Determine the [x, y] coordinate at the center of the cell enclosing the given text.  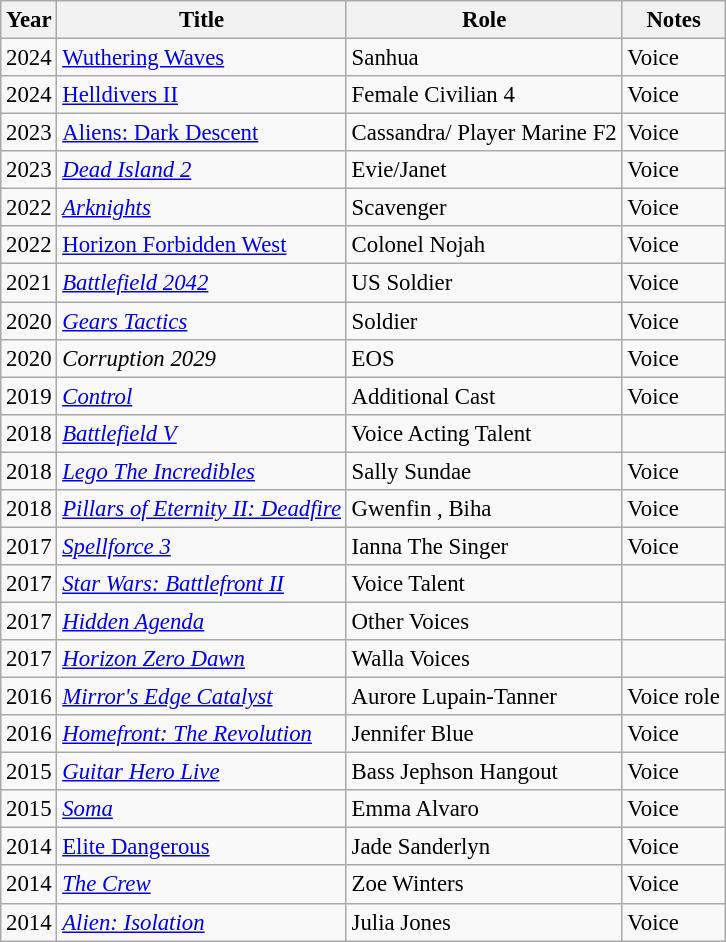
2021 [29, 283]
EOS [484, 358]
Battlefield 2042 [202, 283]
Corruption 2029 [202, 358]
Lego The Incredibles [202, 471]
Emma Alvaro [484, 809]
2019 [29, 396]
Colonel Nojah [484, 245]
Walla Voices [484, 659]
The Crew [202, 885]
Cassandra/ Player Marine F2 [484, 133]
Jade Sanderlyn [484, 847]
Sally Sundae [484, 471]
Bass Jephson Hangout [484, 772]
Mirror's Edge Catalyst [202, 697]
Control [202, 396]
Homefront: The Revolution [202, 734]
Voice Talent [484, 584]
Aliens: Dark Descent [202, 133]
Title [202, 20]
Horizon Zero Dawn [202, 659]
Dead Island 2 [202, 170]
Evie/Janet [484, 170]
Female Civilian 4 [484, 95]
Arknights [202, 208]
Sanhua [484, 58]
Role [484, 20]
Jennifer Blue [484, 734]
Soma [202, 809]
Spellforce 3 [202, 546]
Battlefield V [202, 433]
Guitar Hero Live [202, 772]
Hidden Agenda [202, 621]
Helldivers II [202, 95]
Julia Jones [484, 922]
Other Voices [484, 621]
Voice Acting Talent [484, 433]
Ianna The Singer [484, 546]
Wuthering Waves [202, 58]
Notes [674, 20]
Elite Dangerous [202, 847]
Pillars of Eternity II: Deadfire [202, 509]
Aurore Lupain-Tanner [484, 697]
Horizon Forbidden West [202, 245]
Star Wars: Battlefront II [202, 584]
Alien: Isolation [202, 922]
Voice role [674, 697]
Zoe Winters [484, 885]
US Soldier [484, 283]
Scavenger [484, 208]
Soldier [484, 321]
Additional Cast [484, 396]
Gwenfin , Biha [484, 509]
Gears Tactics [202, 321]
Year [29, 20]
